Return [x, y] of the center of cell containing provided text 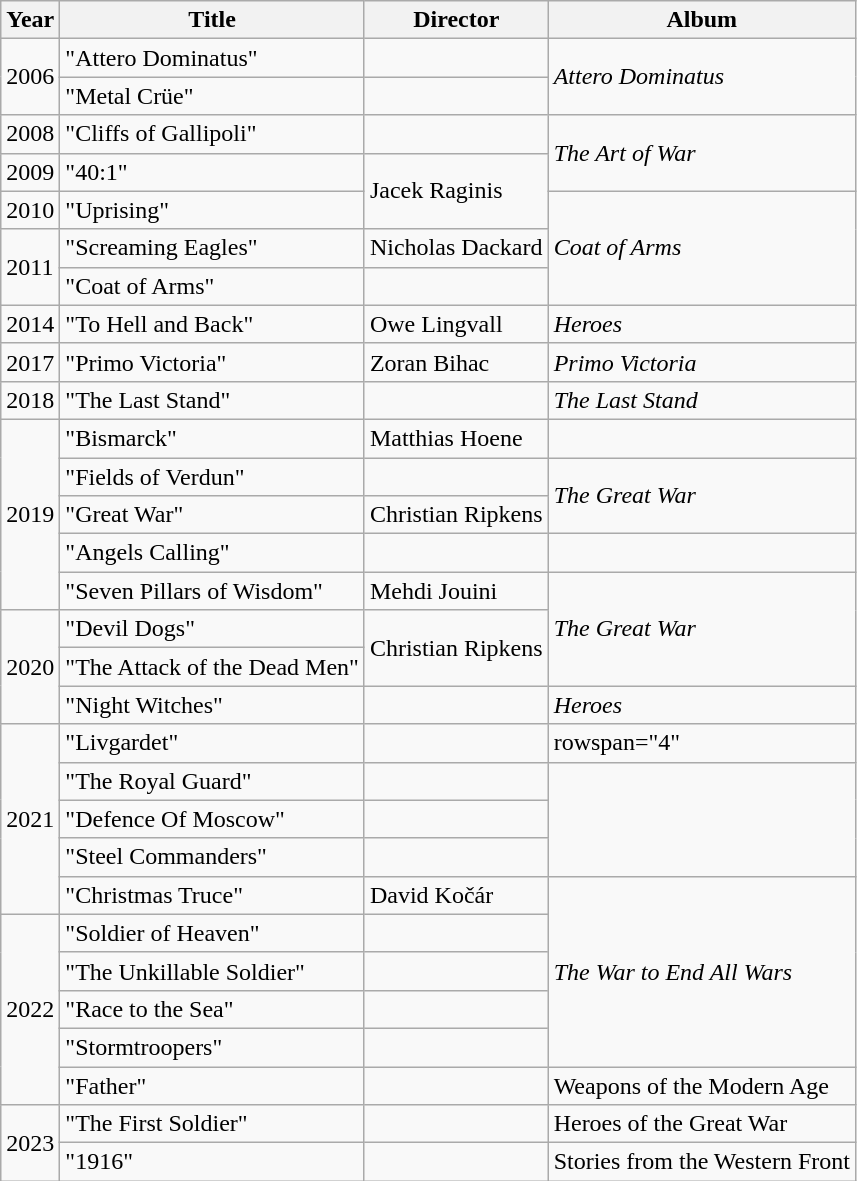
Owe Lingvall [456, 324]
"Angels Calling" [212, 553]
2018 [30, 400]
Matthias Hoene [456, 438]
Director [456, 20]
2009 [30, 172]
Zoran Bihac [456, 362]
David Kočár [456, 895]
2010 [30, 210]
rowspan="4" [702, 743]
2014 [30, 324]
"To Hell and Back" [212, 324]
"Attero Dominatus" [212, 58]
The War to End All Wars [702, 971]
"1916" [212, 1162]
Attero Dominatus [702, 77]
"Screaming Eagles" [212, 248]
Weapons of the Modern Age [702, 1085]
Heroes of the Great War [702, 1124]
"40:1" [212, 172]
The Art of War [702, 153]
"Defence Of Moscow" [212, 819]
"Primo Victoria" [212, 362]
"Night Witches" [212, 705]
2008 [30, 134]
Primo Victoria [702, 362]
Stories from the Western Front [702, 1162]
"The Last Stand" [212, 400]
Nicholas Dackard [456, 248]
"Great War" [212, 515]
"Fields of Verdun" [212, 477]
2020 [30, 667]
2017 [30, 362]
"The Unkillable Soldier" [212, 971]
"Christmas Truce" [212, 895]
"Stormtroopers" [212, 1047]
Album [702, 20]
"Bismarck" [212, 438]
2021 [30, 819]
"Father" [212, 1085]
Coat of Arms [702, 248]
Mehdi Jouini [456, 591]
The Last Stand [702, 400]
"Cliffs of Gallipoli" [212, 134]
"The Royal Guard" [212, 781]
"Seven Pillars of Wisdom" [212, 591]
"Race to the Sea" [212, 1009]
Jacek Raginis [456, 191]
Title [212, 20]
Year [30, 20]
"Metal Crüe" [212, 96]
"The Attack of the Dead Men" [212, 667]
"Devil Dogs" [212, 629]
2011 [30, 267]
"Coat of Arms" [212, 286]
"Uprising" [212, 210]
"Soldier of Heaven" [212, 933]
2023 [30, 1143]
"Steel Commanders" [212, 857]
2019 [30, 514]
"The First Soldier" [212, 1124]
2022 [30, 1009]
"Livgardet" [212, 743]
2006 [30, 77]
